Pinpoint the cell where the given text exists, returning its [x, y] midpoint coordinate. 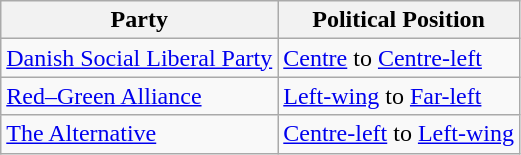
Political Position [399, 20]
Red–Green Alliance [140, 96]
The Alternative [140, 134]
Centre-left to Left-wing [399, 134]
Centre to Centre-left [399, 58]
Left-wing to Far-left [399, 96]
Danish Social Liberal Party [140, 58]
Party [140, 20]
